For the text-containing cell, return its midpoint in (X, Y) coordinate format. 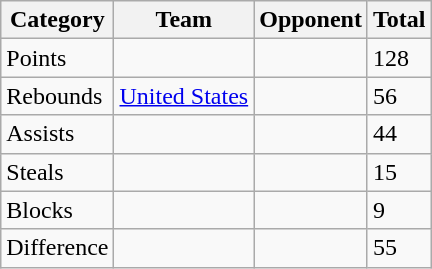
9 (399, 210)
15 (399, 172)
Points (58, 58)
United States (184, 96)
Steals (58, 172)
56 (399, 96)
Team (184, 20)
44 (399, 134)
Assists (58, 134)
Total (399, 20)
128 (399, 58)
Blocks (58, 210)
55 (399, 248)
Category (58, 20)
Opponent (311, 20)
Rebounds (58, 96)
Difference (58, 248)
